Extract the (X, Y) coordinate from the center of the cell holding the provided text.  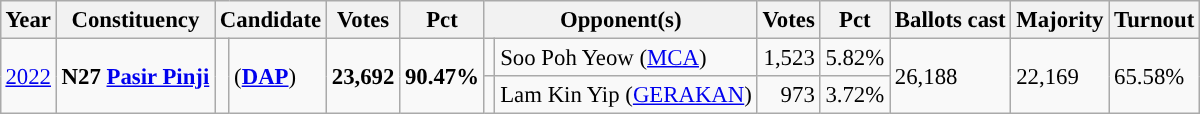
Year (28, 20)
Majority (1060, 20)
23,692 (362, 76)
22,169 (1060, 76)
26,188 (950, 76)
65.58% (1154, 76)
2022 (28, 76)
973 (788, 95)
N27 Pasir Pinji (135, 76)
Opponent(s) (620, 20)
(DAP) (278, 76)
Constituency (135, 20)
5.82% (854, 57)
1,523 (788, 57)
Soo Poh Yeow (MCA) (626, 57)
Turnout (1154, 20)
90.47% (442, 76)
3.72% (854, 95)
Ballots cast (950, 20)
Lam Kin Yip (GERAKAN) (626, 95)
Candidate (271, 20)
